Search for the cell housing the specified text and yield its [X, Y] center coordinate. 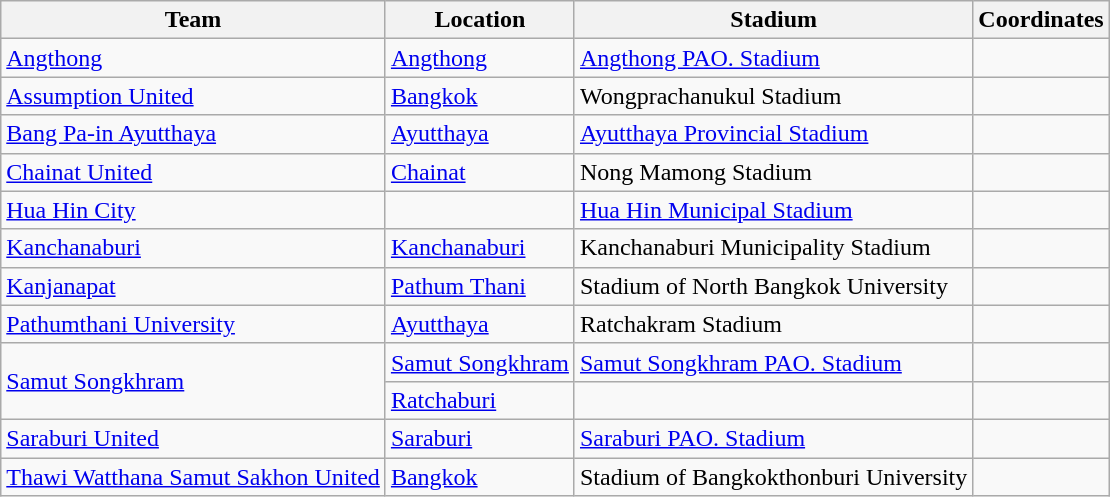
Saraburi [480, 438]
Saraburi PAO. Stadium [773, 438]
Chainat [480, 172]
Angthong PAO. Stadium [773, 58]
Nong Mamong Stadium [773, 172]
Kanjanapat [194, 286]
Stadium of Bangkokthonburi University [773, 477]
Pathum Thani [480, 286]
Hua Hin City [194, 210]
Ayutthaya Provincial Stadium [773, 134]
Assumption United [194, 96]
Chainat United [194, 172]
Ratchakram Stadium [773, 324]
Saraburi United [194, 438]
Thawi Watthana Samut Sakhon United [194, 477]
Kanchanaburi Municipality Stadium [773, 248]
Samut Songkhram PAO. Stadium [773, 362]
Bang Pa-in Ayutthaya [194, 134]
Coordinates [1041, 20]
Stadium of North Bangkok University [773, 286]
Location [480, 20]
Stadium [773, 20]
Wongprachanukul Stadium [773, 96]
Hua Hin Municipal Stadium [773, 210]
Team [194, 20]
Pathumthani University [194, 324]
Ratchaburi [480, 400]
